Search for the cell housing the specified text and yield its (X, Y) center coordinate. 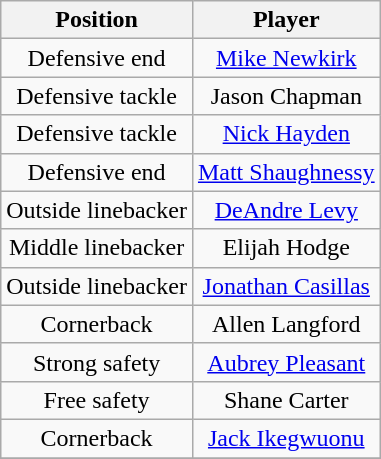
Position (97, 20)
Shane Carter (286, 400)
Jack Ikegwuonu (286, 438)
Matt Shaughnessy (286, 172)
Allen Langford (286, 324)
DeAndre Levy (286, 210)
Player (286, 20)
Nick Hayden (286, 134)
Aubrey Pleasant (286, 362)
Free safety (97, 400)
Elijah Hodge (286, 248)
Mike Newkirk (286, 58)
Jason Chapman (286, 96)
Jonathan Casillas (286, 286)
Middle linebacker (97, 248)
Strong safety (97, 362)
